Provide the (x, y) coordinate of the cell's center where the given text is located.  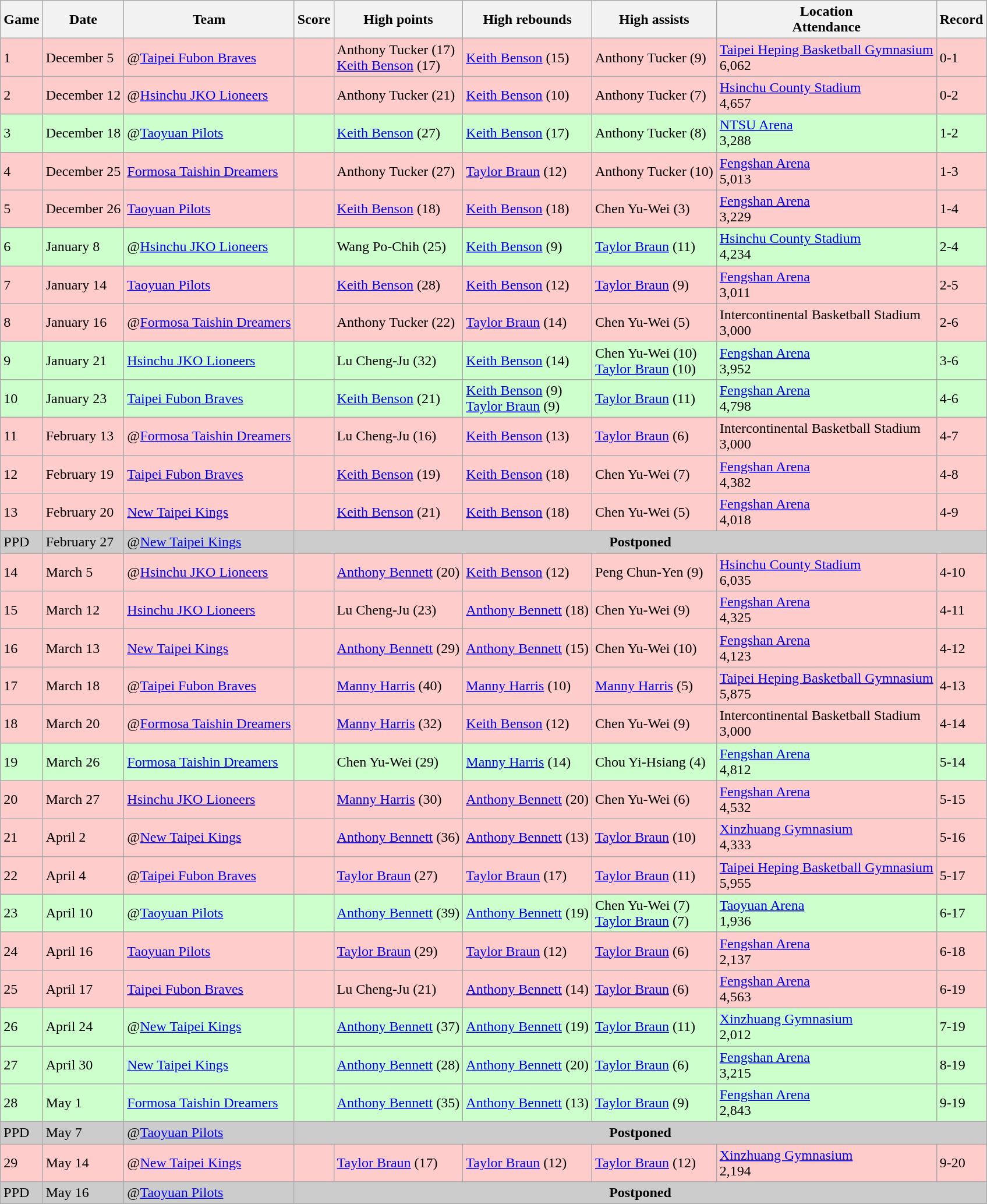
8-19 (961, 1065)
Keith Benson (19) (398, 474)
12 (22, 474)
Lu Cheng-Ju (16) (398, 436)
Keith Benson (10) (528, 96)
Anthony Bennett (15) (528, 648)
March 26 (83, 762)
9 (22, 360)
4-11 (961, 610)
December 25 (83, 171)
Fengshan Arena3,952 (826, 360)
Anthony Tucker (8) (654, 133)
Xinzhuang Gymnasium2,012 (826, 1026)
Chen Yu-Wei (7) (654, 474)
Keith Benson (9)Taylor Braun (9) (528, 398)
March 13 (83, 648)
Xinzhuang Gymnasium4,333 (826, 838)
1-2 (961, 133)
Anthony Bennett (37) (398, 1026)
1 (22, 57)
Fengshan Arena4,798 (826, 398)
Keith Benson (28) (398, 284)
25 (22, 989)
4-14 (961, 723)
Anthony Bennett (36) (398, 838)
Lu Cheng-Ju (32) (398, 360)
March 12 (83, 610)
Anthony Bennett (28) (398, 1065)
Fengshan Arena4,325 (826, 610)
April 4 (83, 875)
Lu Cheng-Ju (23) (398, 610)
16 (22, 648)
April 17 (83, 989)
Chen Yu-Wei (29) (398, 762)
Hsinchu County Stadium6,035 (826, 572)
Fengshan Arena3,215 (826, 1065)
February 27 (83, 542)
Taylor Braun (27) (398, 875)
2-6 (961, 323)
2-4 (961, 247)
Fengshan Arena4,563 (826, 989)
Fengshan Arena3,229 (826, 209)
3-6 (961, 360)
Keith Benson (13) (528, 436)
Chen Yu-Wei (10) (654, 648)
Taipei Heping Basketball Gymnasium5,875 (826, 686)
Keith Benson (14) (528, 360)
January 14 (83, 284)
January 8 (83, 247)
Taipei Heping Basketball Gymnasium5,955 (826, 875)
Anthony Tucker (21) (398, 96)
High rebounds (528, 20)
6 (22, 247)
5-15 (961, 799)
April 30 (83, 1065)
February 20 (83, 513)
Keith Benson (17) (528, 133)
Lu Cheng-Ju (21) (398, 989)
4-9 (961, 513)
Chou Yi-Hsiang (4) (654, 762)
3 (22, 133)
Keith Benson (27) (398, 133)
4 (22, 171)
11 (22, 436)
Taylor Braun (14) (528, 323)
Fengshan Arena3,011 (826, 284)
18 (22, 723)
March 27 (83, 799)
7 (22, 284)
Hsinchu County Stadium4,657 (826, 96)
Game (22, 20)
Fengshan Arena2,137 (826, 951)
1-4 (961, 209)
Chen Yu-Wei (3) (654, 209)
22 (22, 875)
Chen Yu-Wei (10)Taylor Braun (10) (654, 360)
19 (22, 762)
May 7 (83, 1133)
5-16 (961, 838)
28 (22, 1103)
10 (22, 398)
Taylor Braun (29) (398, 951)
Chen Yu-Wei (6) (654, 799)
Anthony Tucker (27) (398, 171)
Manny Harris (30) (398, 799)
Anthony Bennett (18) (528, 610)
20 (22, 799)
9-20 (961, 1163)
Taylor Braun (10) (654, 838)
NTSU Arena3,288 (826, 133)
2 (22, 96)
Fengshan Arena5,013 (826, 171)
December 12 (83, 96)
4-12 (961, 648)
Peng Chun-Yen (9) (654, 572)
Manny Harris (40) (398, 686)
13 (22, 513)
Anthony Bennett (29) (398, 648)
Fengshan Arena2,843 (826, 1103)
April 2 (83, 838)
Score (314, 20)
4-8 (961, 474)
8 (22, 323)
29 (22, 1163)
January 23 (83, 398)
6-19 (961, 989)
High points (398, 20)
4-10 (961, 572)
December 18 (83, 133)
March 18 (83, 686)
14 (22, 572)
Anthony Tucker (17)Keith Benson (17) (398, 57)
Fengshan Arena4,123 (826, 648)
Wang Po-Chih (25) (398, 247)
April 10 (83, 913)
Manny Harris (5) (654, 686)
Fengshan Arena4,018 (826, 513)
Xinzhuang Gymnasium2,194 (826, 1163)
February 13 (83, 436)
Team (209, 20)
LocationAttendance (826, 20)
December 26 (83, 209)
May 14 (83, 1163)
4-6 (961, 398)
March 5 (83, 572)
Anthony Bennett (14) (528, 989)
2-5 (961, 284)
Chen Yu-Wei (7)Taylor Braun (7) (654, 913)
Anthony Tucker (10) (654, 171)
Manny Harris (32) (398, 723)
Fengshan Arena4,812 (826, 762)
May 16 (83, 1193)
High assists (654, 20)
Manny Harris (14) (528, 762)
April 16 (83, 951)
5-14 (961, 762)
Date (83, 20)
0-1 (961, 57)
27 (22, 1065)
5 (22, 209)
Keith Benson (15) (528, 57)
6-18 (961, 951)
Anthony Bennett (39) (398, 913)
January 16 (83, 323)
Taipei Heping Basketball Gymnasium6,062 (826, 57)
Keith Benson (9) (528, 247)
Hsinchu County Stadium4,234 (826, 247)
9-19 (961, 1103)
21 (22, 838)
4-7 (961, 436)
Anthony Tucker (9) (654, 57)
15 (22, 610)
March 20 (83, 723)
April 24 (83, 1026)
Anthony Bennett (35) (398, 1103)
26 (22, 1026)
0-2 (961, 96)
Record (961, 20)
Taoyuan Arena1,936 (826, 913)
Fengshan Arena4,532 (826, 799)
5-17 (961, 875)
December 5 (83, 57)
4-13 (961, 686)
6-17 (961, 913)
Manny Harris (10) (528, 686)
7-19 (961, 1026)
24 (22, 951)
Anthony Tucker (7) (654, 96)
Anthony Tucker (22) (398, 323)
17 (22, 686)
May 1 (83, 1103)
Fengshan Arena4,382 (826, 474)
January 21 (83, 360)
February 19 (83, 474)
23 (22, 913)
1-3 (961, 171)
